Capture the cell that displays the provided text and extract its [x, y] central coordinate. 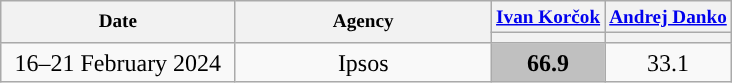
33.1 [668, 62]
Agency [364, 22]
Andrej Danko [668, 17]
Ipsos [364, 62]
Ivan Korčok [548, 17]
Date [118, 22]
16–21 February 2024 [118, 62]
66.9 [548, 62]
